Find where the given text appears and provide that cell's center as (x, y) coordinate. 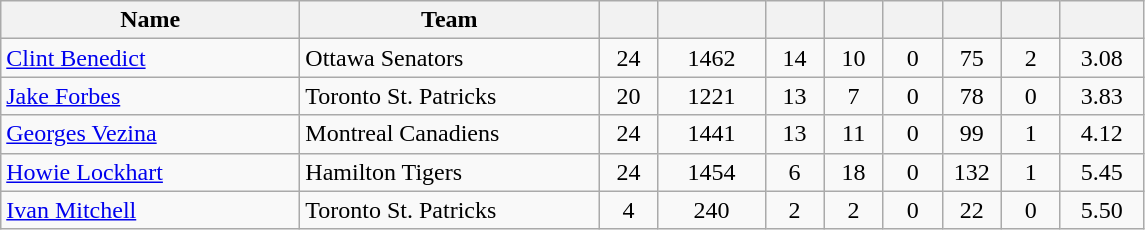
4.12 (1102, 134)
3.83 (1102, 96)
22 (972, 210)
14 (794, 58)
1462 (712, 58)
10 (854, 58)
Howie Lockhart (150, 172)
Hamilton Tigers (450, 172)
Team (450, 20)
132 (972, 172)
1221 (712, 96)
7 (854, 96)
78 (972, 96)
Georges Vezina (150, 134)
4 (628, 210)
Ottawa Senators (450, 58)
1441 (712, 134)
Clint Benedict (150, 58)
Name (150, 20)
1454 (712, 172)
Ivan Mitchell (150, 210)
11 (854, 134)
5.45 (1102, 172)
99 (972, 134)
3.08 (1102, 58)
18 (854, 172)
240 (712, 210)
75 (972, 58)
6 (794, 172)
Montreal Canadiens (450, 134)
Jake Forbes (150, 96)
20 (628, 96)
5.50 (1102, 210)
